Pinpoint the cell where the given text exists, returning its [x, y] midpoint coordinate. 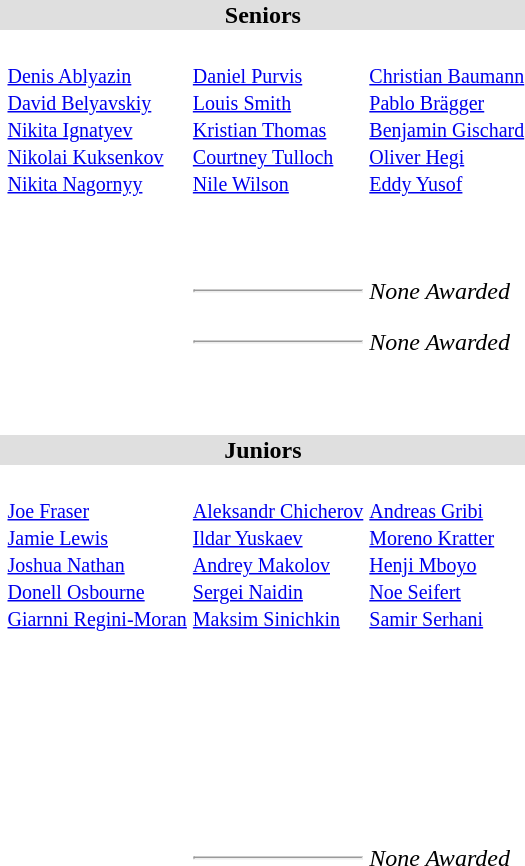
Daniel PurvisLouis SmithKristian ThomasCourtney TullochNile Wilson [278, 116]
Denis AblyazinDavid BelyavskiyNikita IgnatyevNikolai KuksenkovNikita Nagornyy [97, 116]
Joe FraserJamie LewisJoshua NathanDonell OsbourneGiarnni Regini-Moran [97, 550]
Aleksandr ChicherovIldar YuskaevAndrey MakolovSergei NaidinMaksim Sinichkin [278, 550]
